Locate the cell with the specified text and output its [X, Y] center coordinate. 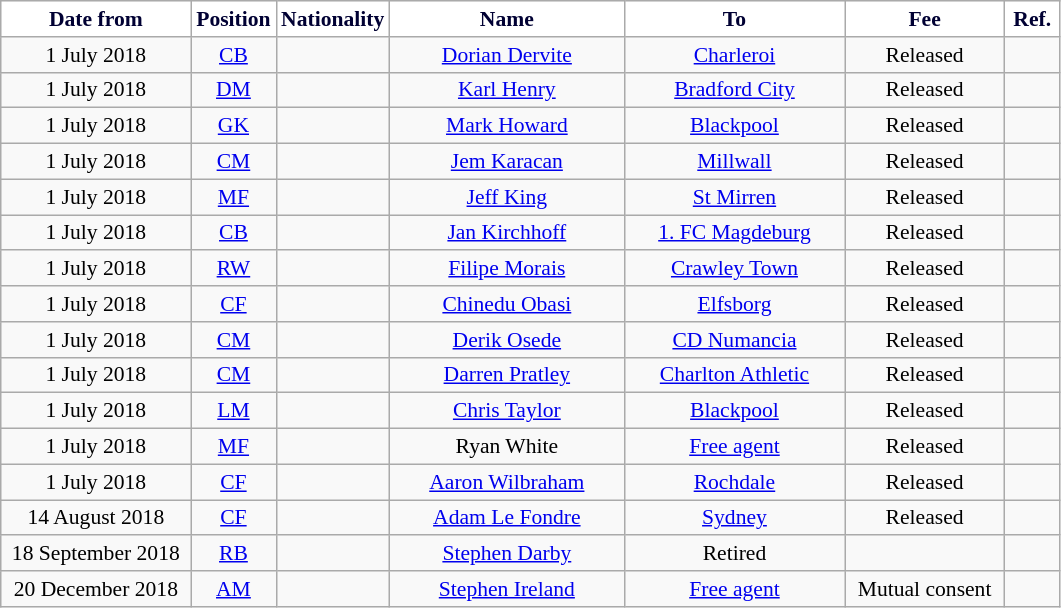
Aaron Wilbraham [506, 482]
Darren Pratley [506, 375]
Elfsborg [734, 304]
Chris Taylor [506, 411]
Rochdale [734, 482]
LM [234, 411]
Stephen Darby [506, 554]
Derik Osede [506, 340]
Millwall [734, 162]
Stephen Ireland [506, 589]
20 December 2018 [96, 589]
CD Numancia [734, 340]
Charlton Athletic [734, 375]
Filipe Morais [506, 269]
Jem Karacan [506, 162]
St Mirren [734, 197]
Retired [734, 554]
RW [234, 269]
Ref. [1032, 19]
Jan Kirchhoff [506, 233]
AM [234, 589]
DM [234, 90]
Crawley Town [734, 269]
Date from [96, 19]
RB [234, 554]
Karl Henry [506, 90]
To [734, 19]
Nationality [332, 19]
Charleroi [734, 55]
Mark Howard [506, 126]
Ryan White [506, 447]
Fee [925, 19]
1. FC Magdeburg [734, 233]
Name [506, 19]
Position [234, 19]
Adam Le Fondre [506, 518]
18 September 2018 [96, 554]
14 August 2018 [96, 518]
GK [234, 126]
Bradford City [734, 90]
Dorian Dervite [506, 55]
Sydney [734, 518]
Mutual consent [925, 589]
Chinedu Obasi [506, 304]
Jeff King [506, 197]
